Provide the [x, y] coordinate of the cell's center where the given text is located.  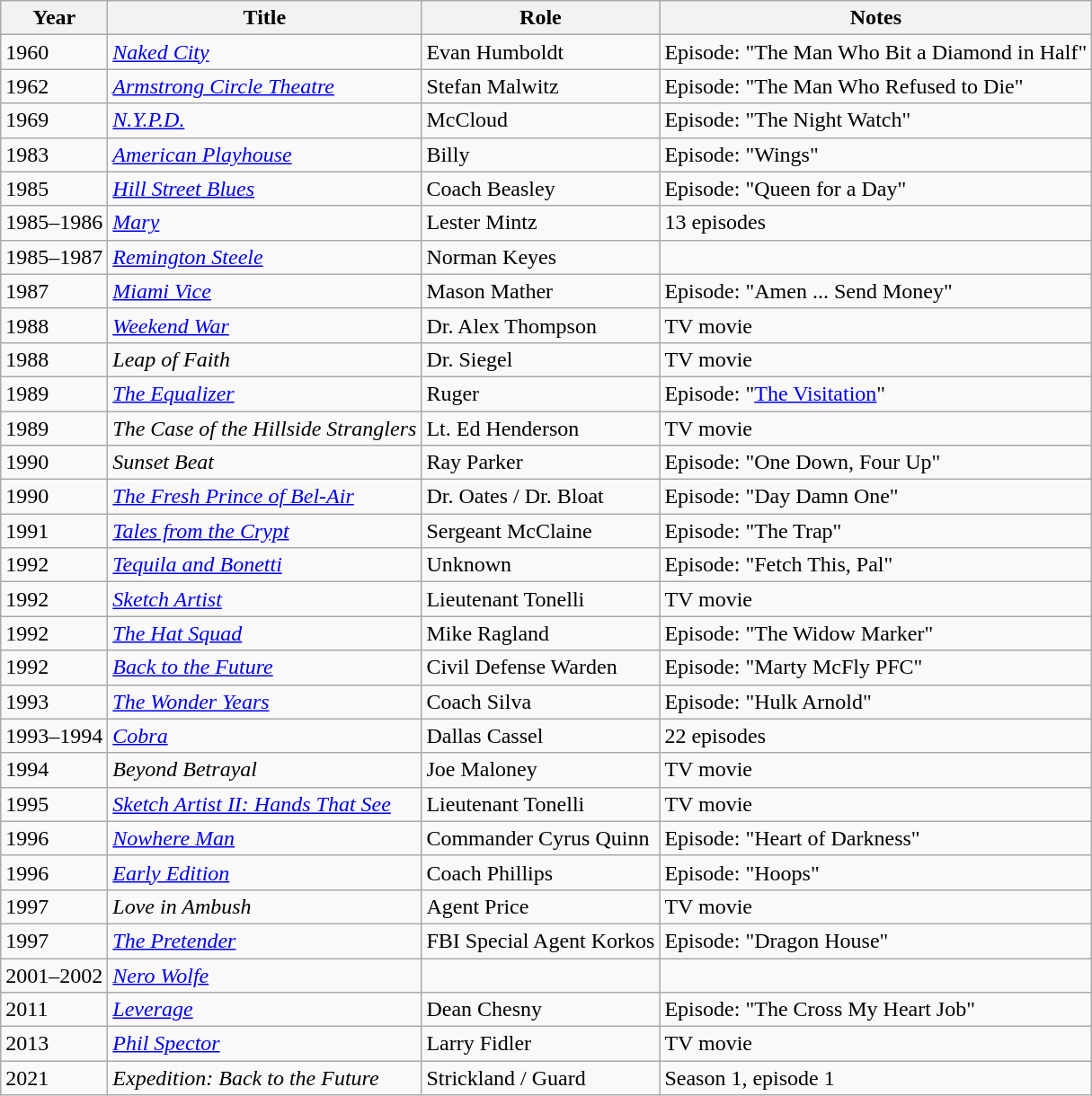
1983 [54, 155]
Role [541, 18]
22 episodes [875, 736]
2001–2002 [54, 975]
Nowhere Man [264, 838]
Episode: "The Cross My Heart Job" [875, 1010]
Episode: "The Man Who Refused to Die" [875, 86]
1991 [54, 531]
Lester Mintz [541, 223]
1985–1986 [54, 223]
Episode: "Dragon House" [875, 941]
Early Edition [264, 872]
Dr. Siegel [541, 359]
Norman Keyes [541, 257]
Miami Vice [264, 291]
Episode: "Hoops" [875, 872]
Dean Chesny [541, 1010]
1985 [54, 189]
1962 [54, 86]
Coach Phillips [541, 872]
1987 [54, 291]
1993–1994 [54, 736]
Sketch Artist II: Hands That See [264, 804]
Unknown [541, 565]
Agent Price [541, 906]
Phil Spector [264, 1044]
Notes [875, 18]
Weekend War [264, 325]
1960 [54, 52]
1994 [54, 770]
Episode: "The Man Who Bit a Diamond in Half" [875, 52]
Episode: "The Night Watch" [875, 120]
1969 [54, 120]
Dr. Oates / Dr. Bloat [541, 497]
Civil Defense Warden [541, 667]
Cobra [264, 736]
The Case of the Hillside Stranglers [264, 429]
The Pretender [264, 941]
Episode: "Wings" [875, 155]
Mary [264, 223]
Sergeant McClaine [541, 531]
Love in Ambush [264, 906]
Joe Maloney [541, 770]
Episode: "The Visitation" [875, 393]
Episode: "Queen for a Day" [875, 189]
Sunset Beat [264, 463]
Episode: "Marty McFly PFC" [875, 667]
Hill Street Blues [264, 189]
Coach Silva [541, 702]
Coach Beasley [541, 189]
Dallas Cassel [541, 736]
Episode: "One Down, Four Up" [875, 463]
Tequila and Bonetti [264, 565]
The Fresh Prince of Bel-Air [264, 497]
American Playhouse [264, 155]
Larry Fidler [541, 1044]
Dr. Alex Thompson [541, 325]
The Wonder Years [264, 702]
Commander Cyrus Quinn [541, 838]
2013 [54, 1044]
Ruger [541, 393]
2021 [54, 1078]
Beyond Betrayal [264, 770]
Episode: "Fetch This, Pal" [875, 565]
Naked City [264, 52]
Leverage [264, 1010]
The Hat Squad [264, 633]
Title [264, 18]
Year [54, 18]
Strickland / Guard [541, 1078]
Stefan Malwitz [541, 86]
Mason Mather [541, 291]
Back to the Future [264, 667]
N.Y.P.D. [264, 120]
Ray Parker [541, 463]
Nero Wolfe [264, 975]
Episode: "Heart of Darkness" [875, 838]
Tales from the Crypt [264, 531]
Sketch Artist [264, 599]
1993 [54, 702]
1985–1987 [54, 257]
McCloud [541, 120]
13 episodes [875, 223]
Armstrong Circle Theatre [264, 86]
Evan Humboldt [541, 52]
FBI Special Agent Korkos [541, 941]
Season 1, episode 1 [875, 1078]
Remington Steele [264, 257]
Expedition: Back to the Future [264, 1078]
Lt. Ed Henderson [541, 429]
Episode: "The Widow Marker" [875, 633]
1995 [54, 804]
Episode: "Amen ... Send Money" [875, 291]
Episode: "Hulk Arnold" [875, 702]
The Equalizer [264, 393]
Billy [541, 155]
Episode: "The Trap" [875, 531]
Mike Ragland [541, 633]
Leap of Faith [264, 359]
Episode: "Day Damn One" [875, 497]
2011 [54, 1010]
